Find where the given text appears and provide that cell's center as (x, y) coordinate. 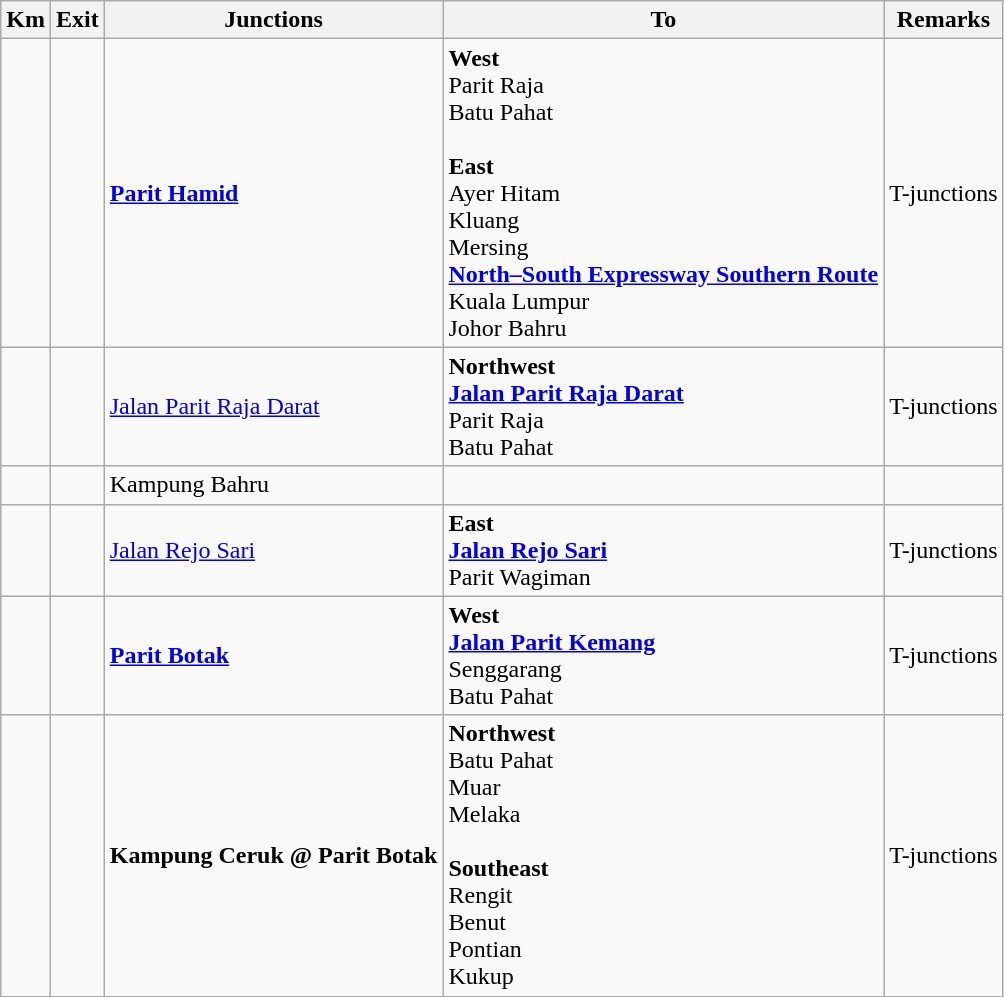
Jalan Rejo Sari (274, 550)
Exit (77, 20)
Parit Hamid (274, 193)
Kampung Bahru (274, 485)
Northwest Jalan Parit Raja DaratParit RajaBatu Pahat (664, 406)
East Jalan Rejo SariParit Wagiman (664, 550)
Kampung Ceruk @ Parit Botak (274, 856)
Km (26, 20)
Parit Botak (274, 656)
West Jalan Parit KemangSenggarangBatu Pahat (664, 656)
Jalan Parit Raja Darat (274, 406)
To (664, 20)
West Parit Raja Batu PahatEast Ayer Hitam Kluang Mersing North–South Expressway Southern RouteKuala LumpurJohor Bahru (664, 193)
Northwest Batu Pahat Muar MelakaSoutheast Rengit Benut Pontian Kukup (664, 856)
Remarks (944, 20)
Junctions (274, 20)
